Extract the (X, Y) coordinate from the center of the cell holding the provided text.  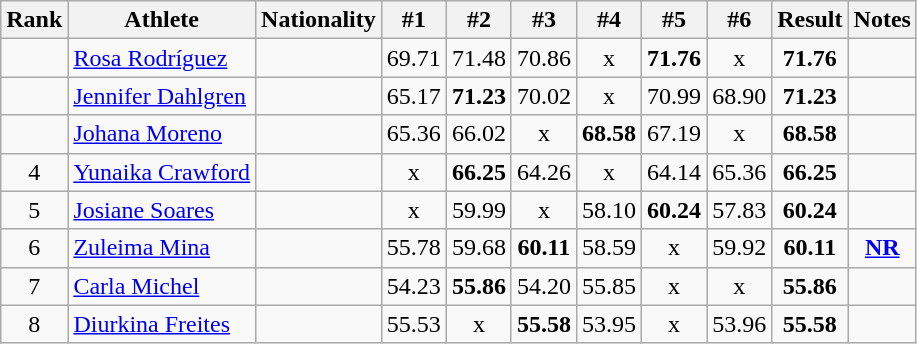
57.83 (740, 210)
Yunaika Crawford (162, 172)
66.02 (478, 134)
67.19 (674, 134)
Rosa Rodríguez (162, 58)
71.48 (478, 58)
70.99 (674, 96)
Nationality (319, 20)
Zuleima Mina (162, 248)
55.85 (608, 286)
53.95 (608, 324)
59.68 (478, 248)
70.86 (544, 58)
5 (34, 210)
64.26 (544, 172)
7 (34, 286)
64.14 (674, 172)
Notes (882, 20)
4 (34, 172)
Jennifer Dahlgren (162, 96)
70.02 (544, 96)
Diurkina Freites (162, 324)
58.59 (608, 248)
55.53 (414, 324)
#3 (544, 20)
8 (34, 324)
68.90 (740, 96)
58.10 (608, 210)
55.78 (414, 248)
59.92 (740, 248)
Josiane Soares (162, 210)
59.99 (478, 210)
Rank (34, 20)
#2 (478, 20)
#6 (740, 20)
Johana Moreno (162, 134)
Athlete (162, 20)
#1 (414, 20)
#4 (608, 20)
NR (882, 248)
54.23 (414, 286)
#5 (674, 20)
54.20 (544, 286)
53.96 (740, 324)
Result (810, 20)
65.17 (414, 96)
Carla Michel (162, 286)
6 (34, 248)
69.71 (414, 58)
